Identify which cell holds the provided text, then report its [X, Y] central coordinate. 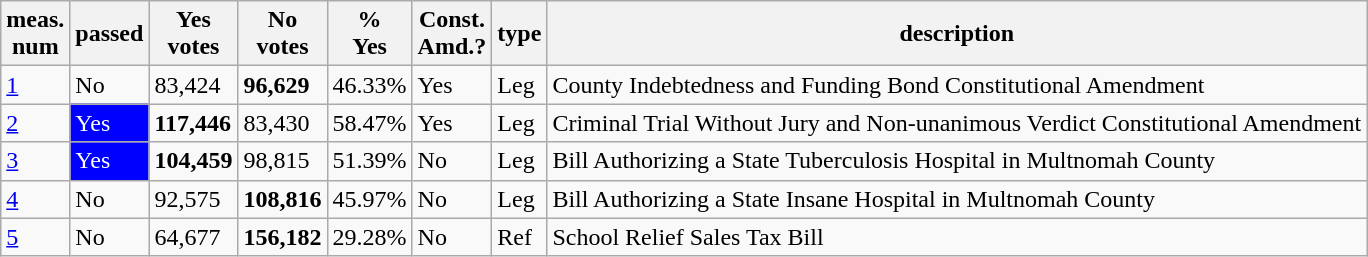
92,575 [194, 199]
96,629 [282, 85]
Criminal Trial Without Jury and Non-unanimous Verdict Constitutional Amendment [957, 123]
2 [36, 123]
64,677 [194, 237]
156,182 [282, 237]
Const.Amd.? [452, 34]
108,816 [282, 199]
Bill Authorizing a State Tuberculosis Hospital in Multnomah County [957, 161]
Yesvotes [194, 34]
%Yes [370, 34]
Novotes [282, 34]
Bill Authorizing a State Insane Hospital in Multnomah County [957, 199]
type [520, 34]
County Indebtedness and Funding Bond Constitutional Amendment [957, 85]
51.39% [370, 161]
4 [36, 199]
58.47% [370, 123]
45.97% [370, 199]
passed [110, 34]
83,430 [282, 123]
98,815 [282, 161]
5 [36, 237]
School Relief Sales Tax Bill [957, 237]
117,446 [194, 123]
1 [36, 85]
83,424 [194, 85]
46.33% [370, 85]
104,459 [194, 161]
Ref [520, 237]
meas.num [36, 34]
29.28% [370, 237]
3 [36, 161]
description [957, 34]
